Extract the (x, y) coordinate from the center of the cell holding the provided text.  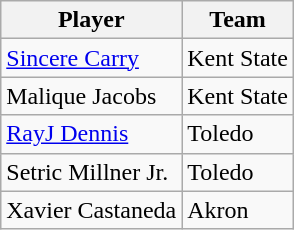
Akron (238, 210)
Sincere Carry (92, 58)
RayJ Dennis (92, 134)
Player (92, 20)
Malique Jacobs (92, 96)
Xavier Castaneda (92, 210)
Team (238, 20)
Setric Millner Jr. (92, 172)
